Find where the given text appears and provide that cell's center as (x, y) coordinate. 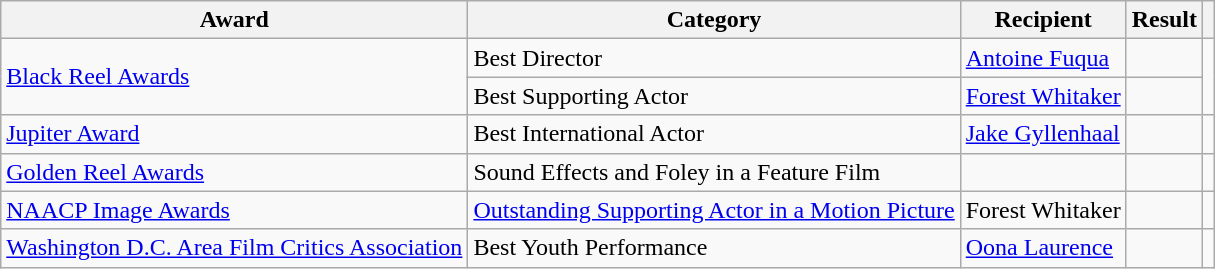
Best Supporting Actor (714, 96)
NAACP Image Awards (234, 210)
Outstanding Supporting Actor in a Motion Picture (714, 210)
Best Director (714, 58)
Antoine Fuqua (1043, 58)
Recipient (1043, 20)
Best International Actor (714, 134)
Jupiter Award (234, 134)
Category (714, 20)
Best Youth Performance (714, 248)
Award (234, 20)
Oona Laurence (1043, 248)
Jake Gyllenhaal (1043, 134)
Washington D.C. Area Film Critics Association (234, 248)
Result (1164, 20)
Golden Reel Awards (234, 172)
Sound Effects and Foley in a Feature Film (714, 172)
Black Reel Awards (234, 77)
